Find where the given text appears and provide that cell's center as (X, Y) coordinate. 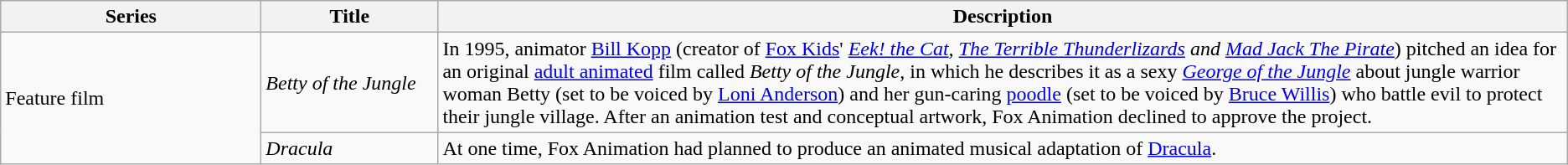
Feature film (131, 99)
Description (1003, 17)
Dracula (350, 148)
At one time, Fox Animation had planned to produce an animated musical adaptation of Dracula. (1003, 148)
Title (350, 17)
Betty of the Jungle (350, 82)
Series (131, 17)
